Find where the given text appears and provide that cell's center as [X, Y] coordinate. 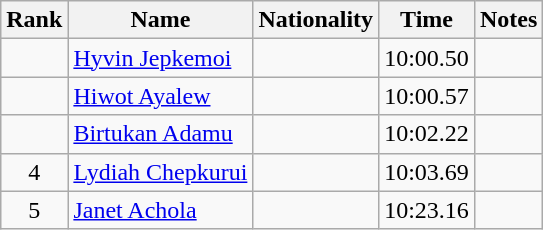
Time [427, 20]
Janet Achola [160, 210]
10:23.16 [427, 210]
10:03.69 [427, 172]
Notes [508, 20]
Birtukan Adamu [160, 134]
Name [160, 20]
Lydiah Chepkurui [160, 172]
Rank [34, 20]
10:02.22 [427, 134]
10:00.50 [427, 58]
4 [34, 172]
Hiwot Ayalew [160, 96]
Hyvin Jepkemoi [160, 58]
5 [34, 210]
Nationality [316, 20]
10:00.57 [427, 96]
